Provide the (x, y) coordinate of the cell's center where the given text is located.  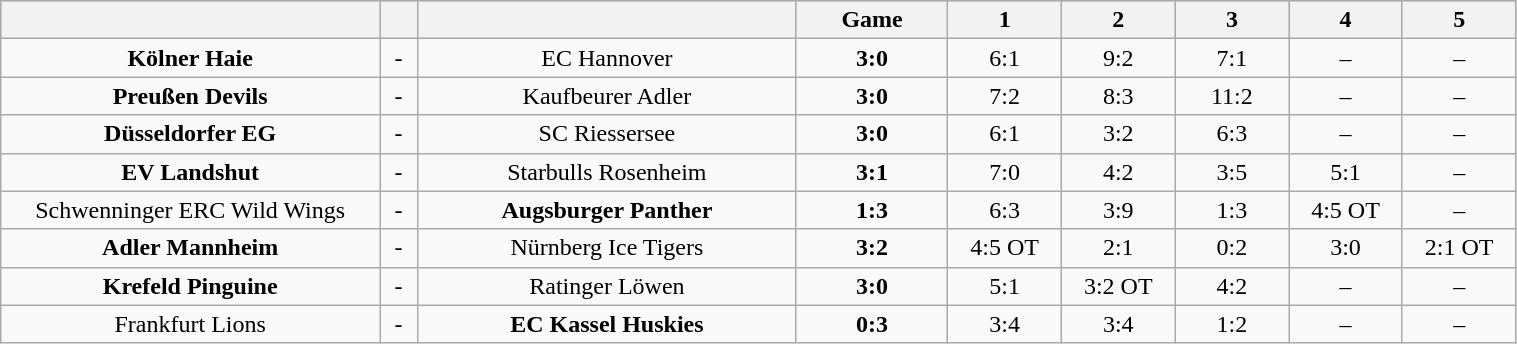
0:2 (1232, 248)
Schwenninger ERC Wild Wings (190, 210)
3 (1232, 20)
Krefeld Pinguine (190, 286)
Preußen Devils (190, 96)
3:1 (872, 172)
Starbulls Rosenheim (606, 172)
3:9 (1118, 210)
3:2 OT (1118, 286)
8:3 (1118, 96)
Kölner Haie (190, 58)
3:5 (1232, 172)
0:3 (872, 324)
5 (1459, 20)
Ratinger Löwen (606, 286)
Game (872, 20)
Augsburger Panther (606, 210)
EC Hannover (606, 58)
2:1 OT (1459, 248)
SC Riessersee (606, 134)
7:1 (1232, 58)
7:2 (1005, 96)
Nürnberg Ice Tigers (606, 248)
EV Landshut (190, 172)
2 (1118, 20)
EC Kassel Huskies (606, 324)
9:2 (1118, 58)
2:1 (1118, 248)
Adler Mannheim (190, 248)
1 (1005, 20)
Kaufbeurer Adler (606, 96)
4 (1346, 20)
7:0 (1005, 172)
1:2 (1232, 324)
Frankfurt Lions (190, 324)
11:2 (1232, 96)
Düsseldorfer EG (190, 134)
